Locate the cell with the specified text and output its [X, Y] center coordinate. 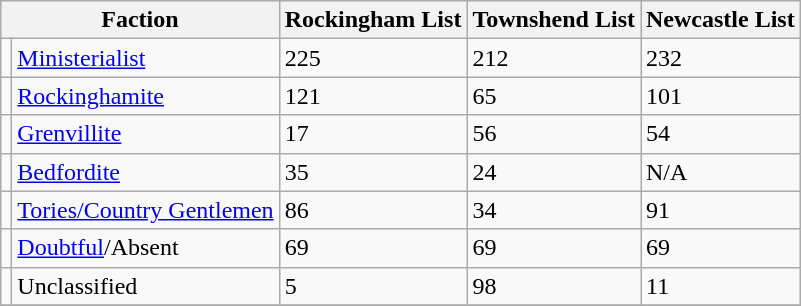
Bedfordite [146, 172]
232 [720, 58]
Faction [140, 20]
Ministerialist [146, 58]
11 [720, 286]
Grenvillite [146, 134]
Newcastle List [720, 20]
34 [554, 210]
Townshend List [554, 20]
101 [720, 96]
N/A [720, 172]
Tories/Country Gentlemen [146, 210]
5 [373, 286]
Doubtful/Absent [146, 248]
98 [554, 286]
24 [554, 172]
225 [373, 58]
54 [720, 134]
56 [554, 134]
Unclassified [146, 286]
35 [373, 172]
65 [554, 96]
Rockinghamite [146, 96]
86 [373, 210]
212 [554, 58]
91 [720, 210]
121 [373, 96]
17 [373, 134]
Rockingham List [373, 20]
